Detect which cell encompasses the target text, then output its [x, y] center coordinate. 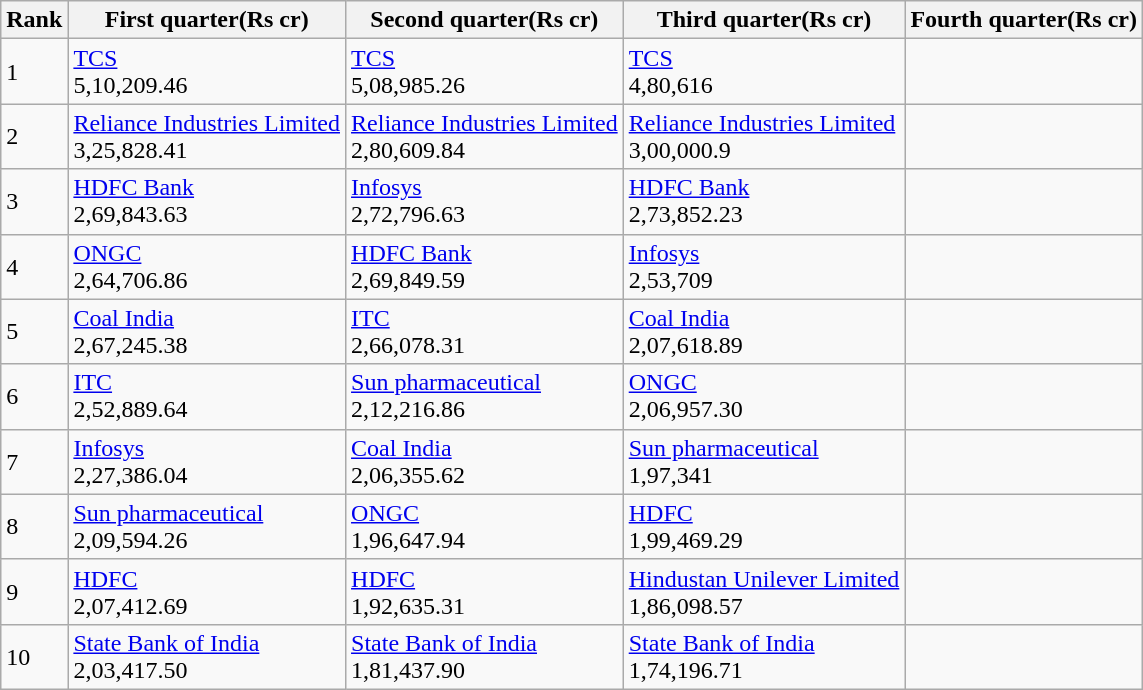
3 [34, 202]
Sun pharmaceutical2,09,594.26 [207, 526]
HDFC 2,07,412.69 [207, 592]
ONGC 2,06,957.30 [764, 396]
ONGC 1,96,647.94 [485, 526]
Reliance Industries Limited 3,25,828.41 [207, 136]
5 [34, 332]
TCS 5,08,985.26 [485, 72]
Sun pharmaceutical 1,97,341 [764, 462]
4 [34, 266]
ITC 2,66,078.31 [485, 332]
10 [34, 656]
HDFC Bank 2,69,843.63 [207, 202]
Coal India 2,07,618.89 [764, 332]
State Bank of India 1,74,196.71 [764, 656]
State Bank of India 2,03,417.50 [207, 656]
Rank [34, 20]
HDFC Bank 2,73,852.23 [764, 202]
Third quarter(Rs cr) [764, 20]
9 [34, 592]
First quarter(Rs cr) [207, 20]
ITC 2,52,889.64 [207, 396]
State Bank of India 1,81,437.90 [485, 656]
Second quarter(Rs cr) [485, 20]
1 [34, 72]
Infosys 2,27,386.04 [207, 462]
ONGC 2,64,706.86 [207, 266]
Fourth quarter(Rs cr) [1024, 20]
Infosys 2,72,796.63 [485, 202]
Reliance Industries Limited 2,80,609.84 [485, 136]
HDFC Bank 2,69,849.59 [485, 266]
7 [34, 462]
HDFC 1,92,635.31 [485, 592]
Sun pharmaceutical 2,12,216.86 [485, 396]
Infosys 2,53,709 [764, 266]
Hindustan Unilever Limited 1,86,098.57 [764, 592]
6 [34, 396]
HDFC 1,99,469.29 [764, 526]
TCS 4,80,616 [764, 72]
2 [34, 136]
8 [34, 526]
Coal India 2,67,245.38 [207, 332]
Coal India 2,06,355.62 [485, 462]
Reliance Industries Limited 3,00,000.9 [764, 136]
TCS 5,10,209.46 [207, 72]
